Find where the given text appears and provide that cell's center as (x, y) coordinate. 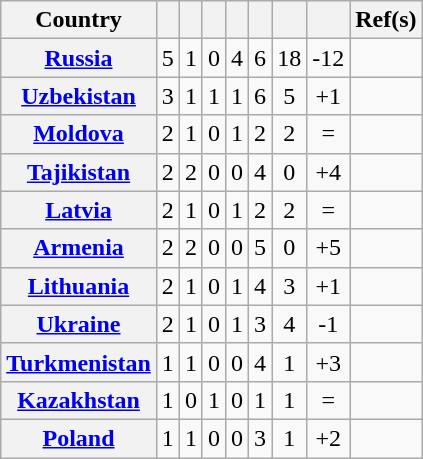
+2 (328, 438)
Tajikistan (79, 172)
Country (79, 20)
Uzbekistan (79, 96)
Lithuania (79, 286)
Moldova (79, 134)
+3 (328, 362)
+4 (328, 172)
Poland (79, 438)
Russia (79, 58)
Armenia (79, 248)
Ref(s) (386, 20)
-12 (328, 58)
18 (290, 58)
-1 (328, 324)
Kazakhstan (79, 400)
Ukraine (79, 324)
Turkmenistan (79, 362)
+5 (328, 248)
Latvia (79, 210)
